Scan for the cell matching the given text and deliver its (x, y) coordinate at center. 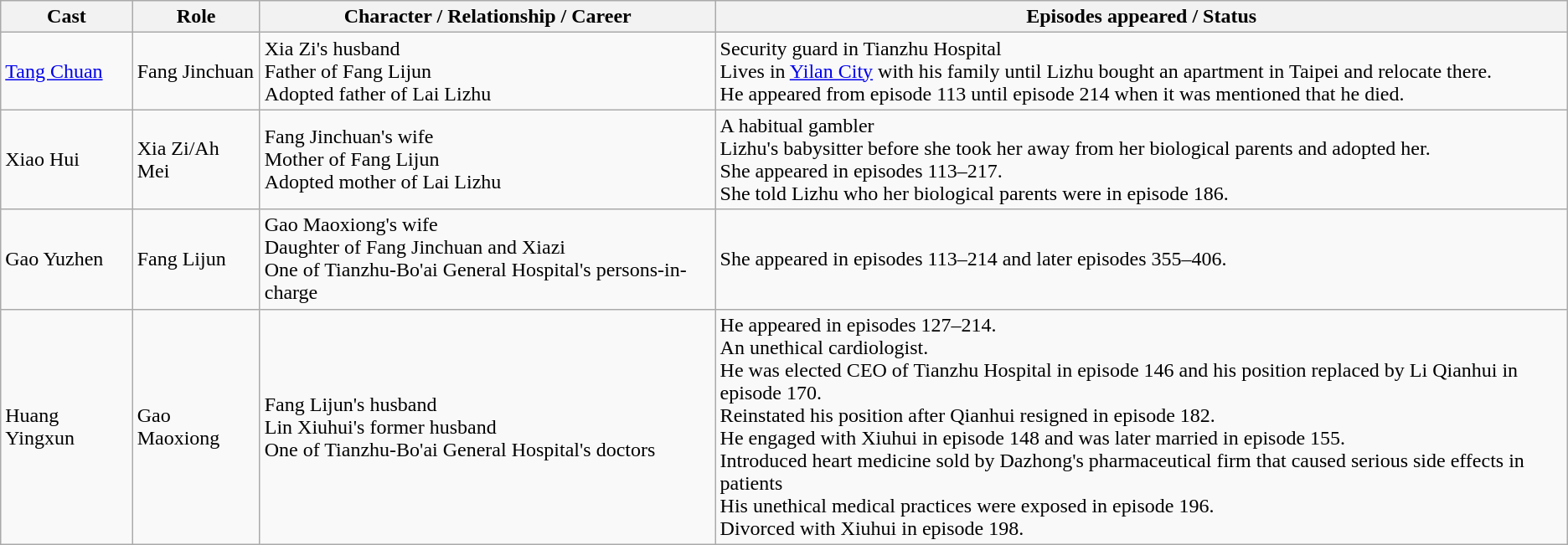
Gao Yuzhen (67, 260)
Gao Maoxiong (196, 427)
Huang Yingxun (67, 427)
Fang Jinchuan's wife Mother of Fang Lijun Adopted mother of Lai Lizhu (487, 159)
Gao Maoxiong's wife Daughter of Fang Jinchuan and Xiazi One of Tianzhu-Bo'ai General Hospital's persons-in-charge (487, 260)
She appeared in episodes 113–214 and later episodes 355–406. (1141, 260)
Xiao Hui (67, 159)
Cast (67, 17)
Episodes appeared / Status (1141, 17)
Tang Chuan (67, 71)
Character / Relationship / Career (487, 17)
Fang Jinchuan (196, 71)
Xia Zi/Ah Mei (196, 159)
Xia Zi's husband Father of Fang Lijun Adopted father of Lai Lizhu (487, 71)
Fang Lijun's husband Lin Xiuhui's former husband One of Tianzhu-Bo'ai General Hospital's doctors (487, 427)
Fang Lijun (196, 260)
Role (196, 17)
